Determine the [x, y] coordinate at the center of the cell enclosing the given text.  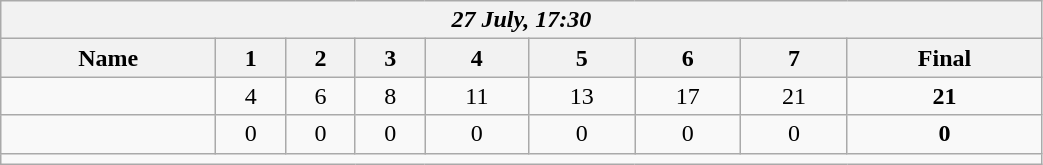
Final [944, 58]
7 [794, 58]
Name [108, 58]
13 [582, 96]
11 [476, 96]
1 [251, 58]
17 [688, 96]
27 July, 17:30 [522, 20]
3 [390, 58]
5 [582, 58]
8 [390, 96]
2 [321, 58]
